From the cell containing the given text, extract its center point as (x, y) coordinate. 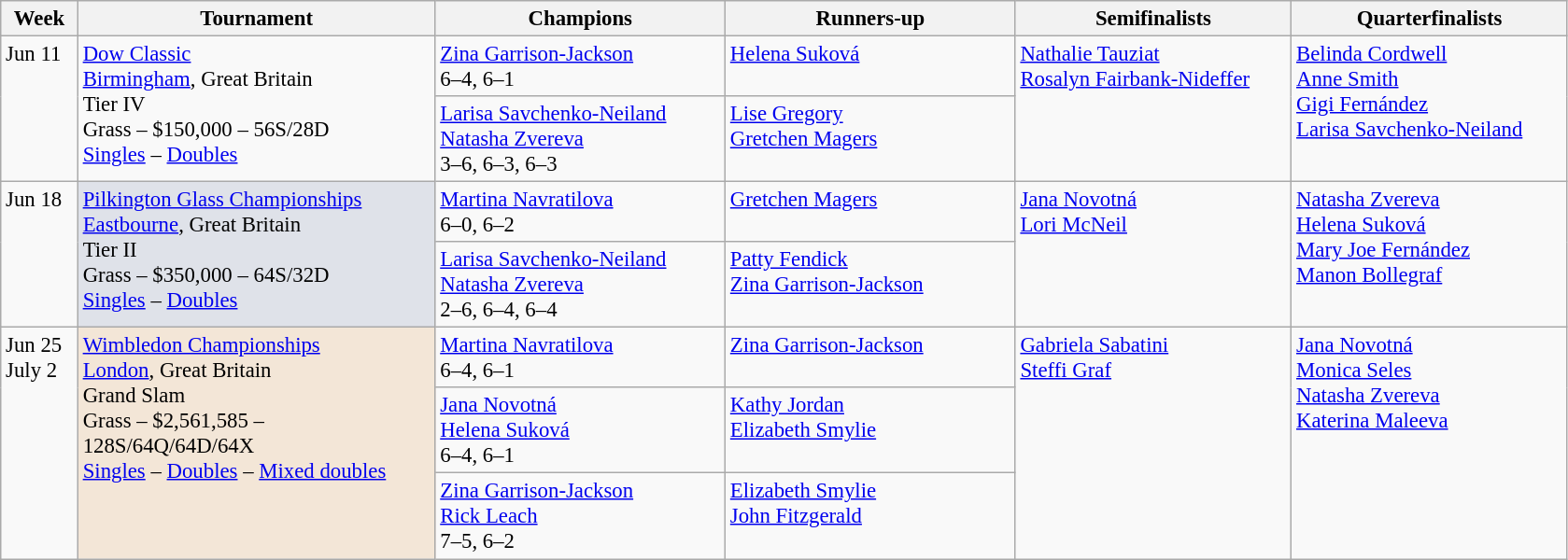
Runners-up (870, 19)
Lise Gregory Gretchen Magers (870, 139)
Belinda Cordwell Anne Smith Gigi Fernández Larisa Savchenko-Neiland (1430, 109)
Helena Suková (870, 67)
Pilkington Glass Championships Eastbourne, Great BritainTier II Grass – $350,000 – 64S/32DSingles – Doubles (256, 255)
Jun 25July 2 (39, 443)
Jun 18 (39, 255)
Jana Novotná Helena Suková6–4, 6–1 (581, 431)
Jun 11 (39, 109)
Zina Garrison-Jackson (870, 358)
Zina Garrison-Jackson Rick Leach7–5, 6–2 (581, 516)
Elizabeth Smylie John Fitzgerald (870, 516)
Dow ClassicBirmingham, Great BritainTier IV Grass – $150,000 – 56S/28DSingles – Doubles (256, 109)
Nathalie Tauziat Rosalyn Fairbank-Nideffer (1153, 109)
Martina Navratilova6–4, 6–1 (581, 358)
Wimbledon Championships London, Great BritainGrand SlamGrass – $2,561,585 – 128S/64Q/64D/64XSingles – Doubles – Mixed doubles (256, 443)
Jana Novotná Lori McNeil (1153, 255)
Week (39, 19)
Tournament (256, 19)
Jana Novotná Monica Seles Natasha Zvereva Katerina Maleeva (1430, 443)
Martina Navratilova6–0, 6–2 (581, 213)
Semifinalists (1153, 19)
Gabriela Sabatini Steffi Graf (1153, 443)
Zina Garrison-Jackson6–4, 6–1 (581, 67)
Kathy Jordan Elizabeth Smylie (870, 431)
Larisa Savchenko-Neiland Natasha Zvereva3–6, 6–3, 6–3 (581, 139)
Natasha Zvereva Helena Suková Mary Joe Fernández Manon Bollegraf (1430, 255)
Quarterfinalists (1430, 19)
Patty Fendick Zina Garrison-Jackson (870, 285)
Champions (581, 19)
Larisa Savchenko-Neiland Natasha Zvereva2–6, 6–4, 6–4 (581, 285)
Gretchen Magers (870, 213)
